Pinpoint the cell where the given text exists, returning its [X, Y] midpoint coordinate. 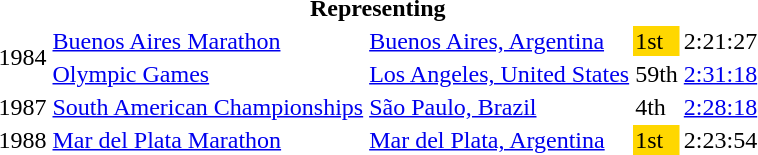
2:21:27 [720, 41]
2:28:18 [720, 107]
Buenos Aires Marathon [208, 41]
59th [657, 74]
São Paulo, Brazil [500, 107]
Buenos Aires, Argentina [500, 41]
Mar del Plata, Argentina [500, 140]
4th [657, 107]
Los Angeles, United States [500, 74]
Olympic Games [208, 74]
South American Championships [208, 107]
2:23:54 [720, 140]
Mar del Plata Marathon [208, 140]
2:31:18 [720, 74]
